For the text-containing cell, return its midpoint in (X, Y) coordinate format. 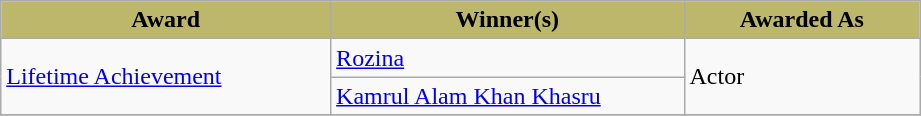
Rozina (508, 58)
Lifetime Achievement (166, 77)
Award (166, 20)
Winner(s) (508, 20)
Kamrul Alam Khan Khasru (508, 96)
Awarded As (802, 20)
Actor (802, 77)
